Scan for the cell matching the given text and deliver its [X, Y] coordinate at center. 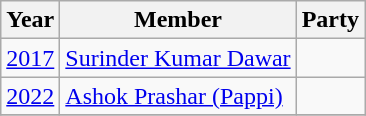
2022 [30, 96]
Member [178, 20]
2017 [30, 58]
Surinder Kumar Dawar [178, 58]
Ashok Prashar (Pappi) [178, 96]
Year [30, 20]
Party [330, 20]
